Capture the cell that displays the provided text and extract its (X, Y) central coordinate. 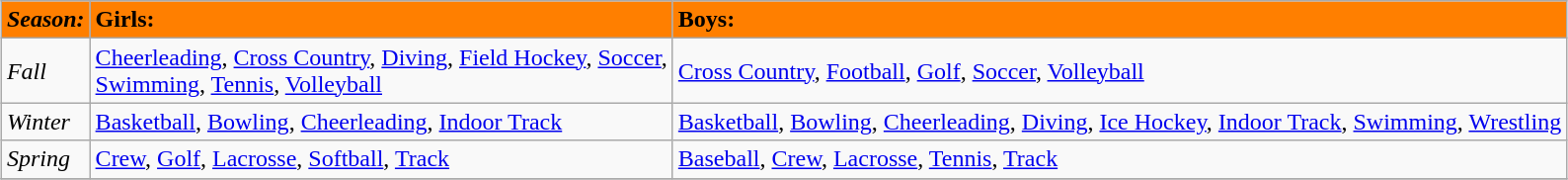
Basketball, Bowling, Cheerleading, Diving, Ice Hockey, Indoor Track, Swimming, Wrestling (1120, 122)
Girls: (381, 20)
Spring (45, 159)
Cross Country, Football, Golf, Soccer, Volleyball (1120, 71)
Boys: (1120, 20)
Baseball, Crew, Lacrosse, Tennis, Track (1120, 159)
Crew, Golf, Lacrosse, Softball, Track (381, 159)
Basketball, Bowling, Cheerleading, Indoor Track (381, 122)
Winter (45, 122)
Fall (45, 71)
Cheerleading, Cross Country, Diving, Field Hockey, Soccer,Swimming, Tennis, Volleyball (381, 71)
Season: (45, 20)
